Return the (X, Y) coordinate for the center point of the cell that contains the specified text.  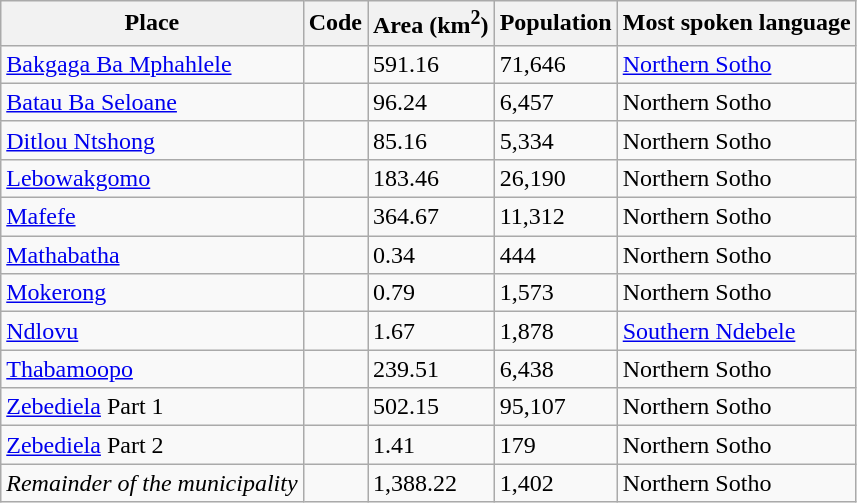
239.51 (432, 369)
Thabamoopo (152, 369)
179 (556, 445)
444 (556, 255)
Lebowakgomo (152, 178)
364.67 (432, 217)
71,646 (556, 64)
0.34 (432, 255)
96.24 (432, 102)
Mathabatha (152, 255)
591.16 (432, 64)
Remainder of the municipality (152, 483)
1.41 (432, 445)
Population (556, 24)
Mokerong (152, 293)
Ndlovu (152, 331)
Zebediela Part 1 (152, 407)
502.15 (432, 407)
Southern Ndebele (736, 331)
0.79 (432, 293)
1,402 (556, 483)
95,107 (556, 407)
5,334 (556, 140)
Most spoken language (736, 24)
Zebediela Part 2 (152, 445)
1,388.22 (432, 483)
85.16 (432, 140)
1.67 (432, 331)
183.46 (432, 178)
Place (152, 24)
Area (km2) (432, 24)
Batau Ba Seloane (152, 102)
Code (335, 24)
6,438 (556, 369)
26,190 (556, 178)
1,573 (556, 293)
Mafefe (152, 217)
Bakgaga Ba Mphahlele (152, 64)
1,878 (556, 331)
11,312 (556, 217)
Ditlou Ntshong (152, 140)
6,457 (556, 102)
